Detect which cell encompasses the target text, then output its (X, Y) center coordinate. 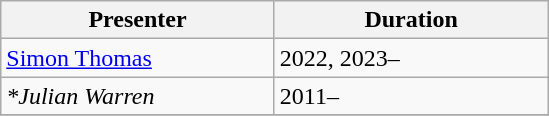
Simon Thomas (138, 58)
2011– (411, 96)
2022, 2023– (411, 58)
*Julian Warren (138, 96)
Presenter (138, 20)
Duration (411, 20)
